From the cell containing the given text, extract its center point as [X, Y] coordinate. 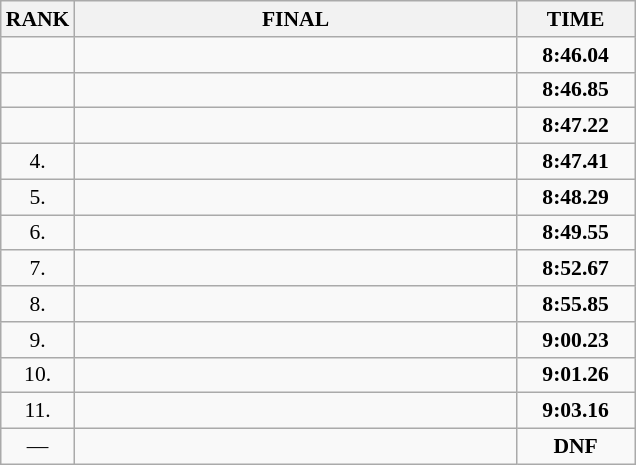
9:03.16 [576, 411]
9:00.23 [576, 340]
TIME [576, 19]
4. [38, 162]
8:47.22 [576, 126]
8:52.67 [576, 269]
9:01.26 [576, 375]
8:48.29 [576, 197]
8. [38, 304]
FINAL [295, 19]
8:55.85 [576, 304]
DNF [576, 447]
8:47.41 [576, 162]
8:46.85 [576, 90]
— [38, 447]
6. [38, 233]
RANK [38, 19]
11. [38, 411]
9. [38, 340]
8:49.55 [576, 233]
7. [38, 269]
8:46.04 [576, 55]
10. [38, 375]
5. [38, 197]
